Return the [x, y] coordinate for the center point of the cell that contains the specified text.  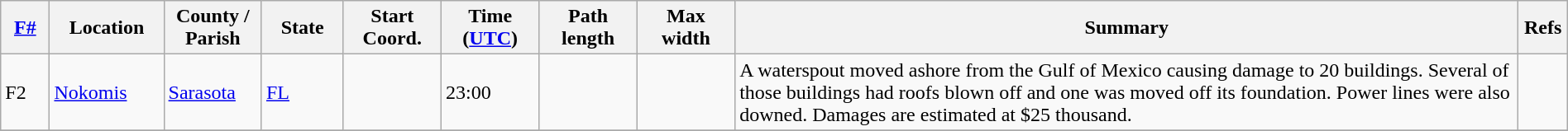
F2 [25, 92]
Summary [1126, 28]
Time (UTC) [490, 28]
Sarasota [213, 92]
Nokomis [107, 92]
County / Parish [213, 28]
F# [25, 28]
Refs [1543, 28]
State [303, 28]
FL [303, 92]
Max width [686, 28]
23:00 [490, 92]
Location [107, 28]
Path length [588, 28]
Start Coord. [392, 28]
